For the text-containing cell, return its midpoint in [X, Y] coordinate format. 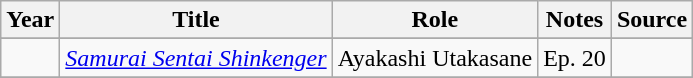
Notes [575, 20]
Year [30, 20]
Samurai Sentai Shinkenger [196, 58]
Role [434, 20]
Source [652, 20]
Title [196, 20]
Ayakashi Utakasane [434, 58]
Ep. 20 [575, 58]
